Pinpoint the cell where the given text exists, returning its (X, Y) midpoint coordinate. 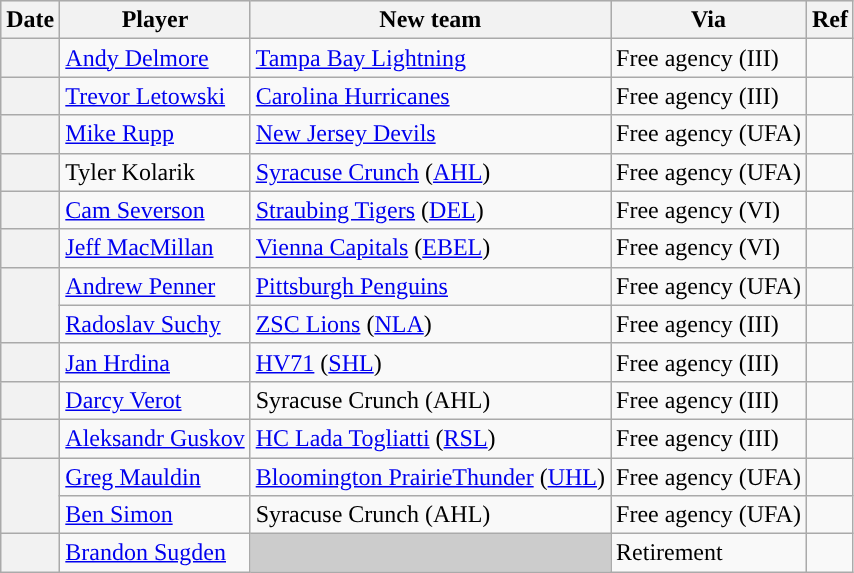
Ben Simon (155, 515)
HV71 (SHL) (430, 362)
Trevor Letowski (155, 96)
Via (709, 20)
Tampa Bay Lightning (430, 58)
HC Lada Togliatti (RSL) (430, 438)
Jan Hrdina (155, 362)
Player (155, 20)
Vienna Capitals (EBEL) (430, 248)
Brandon Sugden (155, 553)
Andrew Penner (155, 286)
Greg Mauldin (155, 477)
ZSC Lions (NLA) (430, 324)
Straubing Tigers (DEL) (430, 210)
New team (430, 20)
Jeff MacMillan (155, 248)
Andy Delmore (155, 58)
Tyler Kolarik (155, 172)
Bloomington PrairieThunder (UHL) (430, 477)
Retirement (709, 553)
Darcy Verot (155, 400)
Cam Severson (155, 210)
Mike Rupp (155, 134)
Pittsburgh Penguins (430, 286)
Date (30, 20)
New Jersey Devils (430, 134)
Aleksandr Guskov (155, 438)
Ref (830, 20)
Carolina Hurricanes (430, 96)
Radoslav Suchy (155, 324)
